Provide the (X, Y) coordinate of the cell's center where the given text is located.  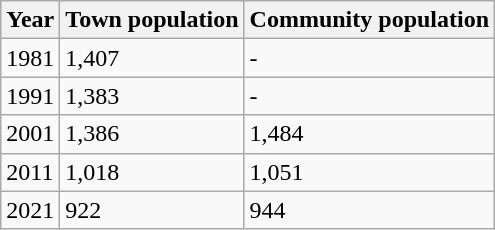
Town population (152, 20)
2001 (30, 134)
944 (369, 210)
1,407 (152, 58)
1,386 (152, 134)
1991 (30, 96)
1,484 (369, 134)
2021 (30, 210)
2011 (30, 172)
1,383 (152, 96)
1,051 (369, 172)
Year (30, 20)
Community population (369, 20)
922 (152, 210)
1,018 (152, 172)
1981 (30, 58)
